Provide the (x, y) coordinate of the cell's center where the given text is located.  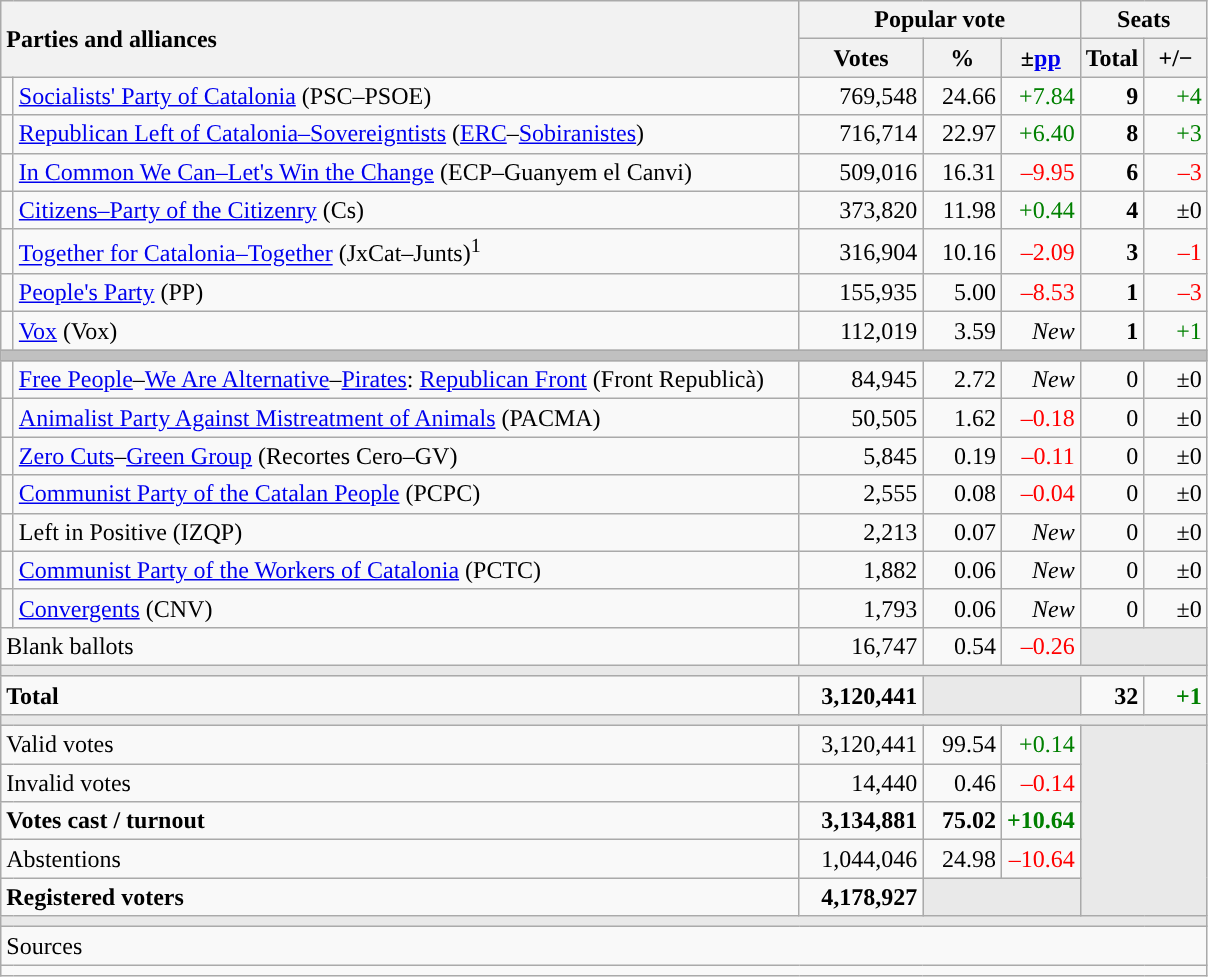
Invalid votes (400, 783)
10.16 (962, 252)
99.54 (962, 745)
2,213 (861, 532)
–2.09 (1040, 252)
–8.53 (1040, 293)
Vox (Vox) (406, 331)
Votes (861, 58)
–10.64 (1040, 859)
Left in Positive (IZQP) (406, 532)
+0.44 (1040, 210)
22.97 (962, 134)
Abstentions (400, 859)
3,134,881 (861, 821)
0.07 (962, 532)
1,793 (861, 608)
Communist Party of the Workers of Catalonia (PCTC) (406, 570)
0.08 (962, 494)
155,935 (861, 293)
+6.40 (1040, 134)
Free People–We Are Alternative–Pirates: Republican Front (Front Republicà) (406, 380)
1.62 (962, 418)
16,747 (861, 646)
0.54 (962, 646)
Socialists' Party of Catalonia (PSC–PSOE) (406, 96)
+3 (1176, 134)
0.46 (962, 783)
716,714 (861, 134)
24.66 (962, 96)
3.59 (962, 331)
16.31 (962, 172)
0.19 (962, 456)
1,044,046 (861, 859)
+0.14 (1040, 745)
Republican Left of Catalonia–Sovereigntists (ERC–Sobiranistes) (406, 134)
4,178,927 (861, 897)
Valid votes (400, 745)
Popular vote (940, 20)
–0.26 (1040, 646)
Parties and alliances (400, 39)
84,945 (861, 380)
–0.14 (1040, 783)
Registered voters (400, 897)
–0.18 (1040, 418)
+/− (1176, 58)
112,019 (861, 331)
Votes cast / turnout (400, 821)
75.02 (962, 821)
2.72 (962, 380)
Zero Cuts–Green Group (Recortes Cero–GV) (406, 456)
1,882 (861, 570)
+10.64 (1040, 821)
Communist Party of the Catalan People (PCPC) (406, 494)
Blank ballots (400, 646)
24.98 (962, 859)
8 (1112, 134)
+4 (1176, 96)
Seats (1144, 20)
–9.95 (1040, 172)
14,440 (861, 783)
11.98 (962, 210)
2,555 (861, 494)
769,548 (861, 96)
5,845 (861, 456)
50,505 (861, 418)
±pp (1040, 58)
Sources (604, 946)
–0.04 (1040, 494)
316,904 (861, 252)
6 (1112, 172)
32 (1112, 695)
Citizens–Party of the Citizenry (Cs) (406, 210)
% (962, 58)
In Common We Can–Let's Win the Change (ECP–Guanyem el Canvi) (406, 172)
+7.84 (1040, 96)
People's Party (PP) (406, 293)
Animalist Party Against Mistreatment of Animals (PACMA) (406, 418)
5.00 (962, 293)
4 (1112, 210)
373,820 (861, 210)
–1 (1176, 252)
–0.11 (1040, 456)
3 (1112, 252)
509,016 (861, 172)
Together for Catalonia–Together (JxCat–Junts)1 (406, 252)
9 (1112, 96)
Convergents (CNV) (406, 608)
